Detect which cell encompasses the target text, then output its [x, y] center coordinate. 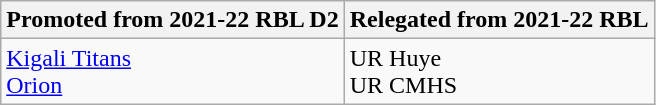
Promoted from 2021-22 RBL D2 [172, 20]
UR HuyeUR CMHS [499, 72]
Relegated from 2021-22 RBL [499, 20]
Kigali TitansOrion [172, 72]
